Capture the cell that displays the provided text and extract its (x, y) central coordinate. 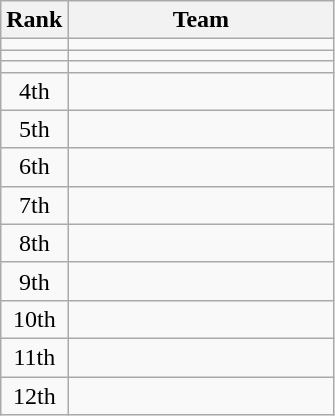
10th (34, 319)
7th (34, 205)
5th (34, 129)
8th (34, 243)
11th (34, 357)
Rank (34, 20)
9th (34, 281)
Team (201, 20)
12th (34, 395)
6th (34, 167)
4th (34, 91)
